Detect which cell encompasses the target text, then output its [X, Y] center coordinate. 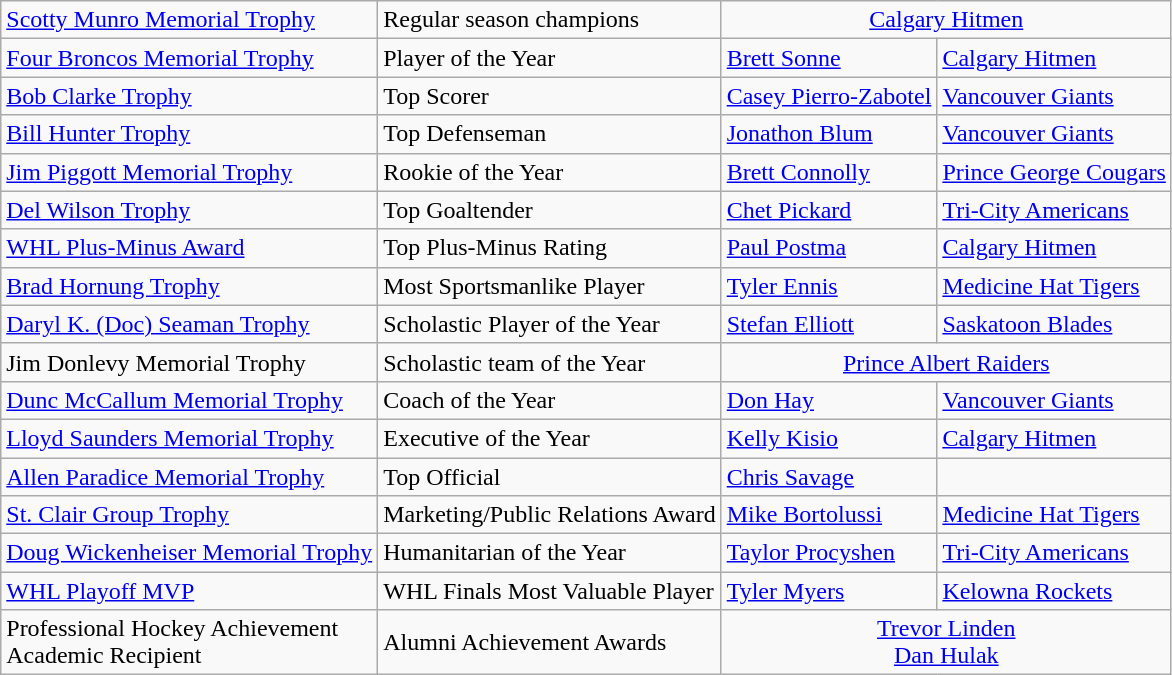
Chet Pickard [829, 210]
Most Sportsmanlike Player [550, 286]
Casey Pierro-Zabotel [829, 96]
Jonathon Blum [829, 134]
Player of the Year [550, 58]
Prince George Cougars [1054, 172]
Regular season champions [550, 20]
Taylor Procyshen [829, 553]
Alumni Achievement Awards [550, 642]
Four Broncos Memorial Trophy [190, 58]
Coach of the Year [550, 400]
Bill Hunter Trophy [190, 134]
Chris Savage [829, 477]
Jim Piggott Memorial Trophy [190, 172]
Bob Clarke Trophy [190, 96]
WHL Finals Most Valuable Player [550, 591]
Doug Wickenheiser Memorial Trophy [190, 553]
Top Scorer [550, 96]
Scholastic team of the Year [550, 362]
Jim Donlevy Memorial Trophy [190, 362]
Tyler Ennis [829, 286]
Dunc McCallum Memorial Trophy [190, 400]
Stefan Elliott [829, 324]
Kelowna Rockets [1054, 591]
Saskatoon Blades [1054, 324]
Daryl K. (Doc) Seaman Trophy [190, 324]
WHL Plus-Minus Award [190, 248]
Allen Paradice Memorial Trophy [190, 477]
Top Plus-Minus Rating [550, 248]
Executive of the Year [550, 438]
Humanitarian of the Year [550, 553]
Del Wilson Trophy [190, 210]
Scotty Munro Memorial Trophy [190, 20]
Prince Albert Raiders [946, 362]
Trevor LindenDan Hulak [946, 642]
Top Goaltender [550, 210]
WHL Playoff MVP [190, 591]
Scholastic Player of the Year [550, 324]
Rookie of the Year [550, 172]
St. Clair Group Trophy [190, 515]
Kelly Kisio [829, 438]
Top Official [550, 477]
Don Hay [829, 400]
Top Defenseman [550, 134]
Tyler Myers [829, 591]
Brad Hornung Trophy [190, 286]
Mike Bortolussi [829, 515]
Brett Connolly [829, 172]
Marketing/Public Relations Award [550, 515]
Paul Postma [829, 248]
Brett Sonne [829, 58]
Lloyd Saunders Memorial Trophy [190, 438]
Professional Hockey AchievementAcademic Recipient [190, 642]
